Determine the [X, Y] coordinate at the center of the cell enclosing the given text.  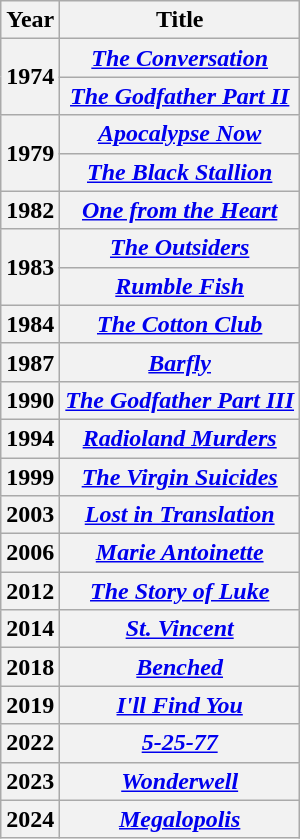
2014 [30, 629]
1983 [30, 267]
2012 [30, 591]
Marie Antoinette [180, 553]
I'll Find You [180, 705]
1974 [30, 77]
2006 [30, 553]
Title [180, 20]
2018 [30, 667]
Megalopolis [180, 819]
The Godfather Part III [180, 400]
Barfly [180, 362]
The Black Stallion [180, 172]
1999 [30, 477]
1979 [30, 153]
St. Vincent [180, 629]
5-25-77 [180, 743]
The Conversation [180, 58]
1982 [30, 210]
The Virgin Suicides [180, 477]
Benched [180, 667]
Rumble Fish [180, 286]
The Story of Luke [180, 591]
2019 [30, 705]
Year [30, 20]
1984 [30, 324]
2023 [30, 781]
Wonderwell [180, 781]
2022 [30, 743]
1990 [30, 400]
The Outsiders [180, 248]
2024 [30, 819]
One from the Heart [180, 210]
The Cotton Club [180, 324]
1987 [30, 362]
Apocalypse Now [180, 134]
2003 [30, 515]
The Godfather Part II [180, 96]
1994 [30, 438]
Radioland Murders [180, 438]
Lost in Translation [180, 515]
